From the cell containing the given text, extract its center point as (x, y) coordinate. 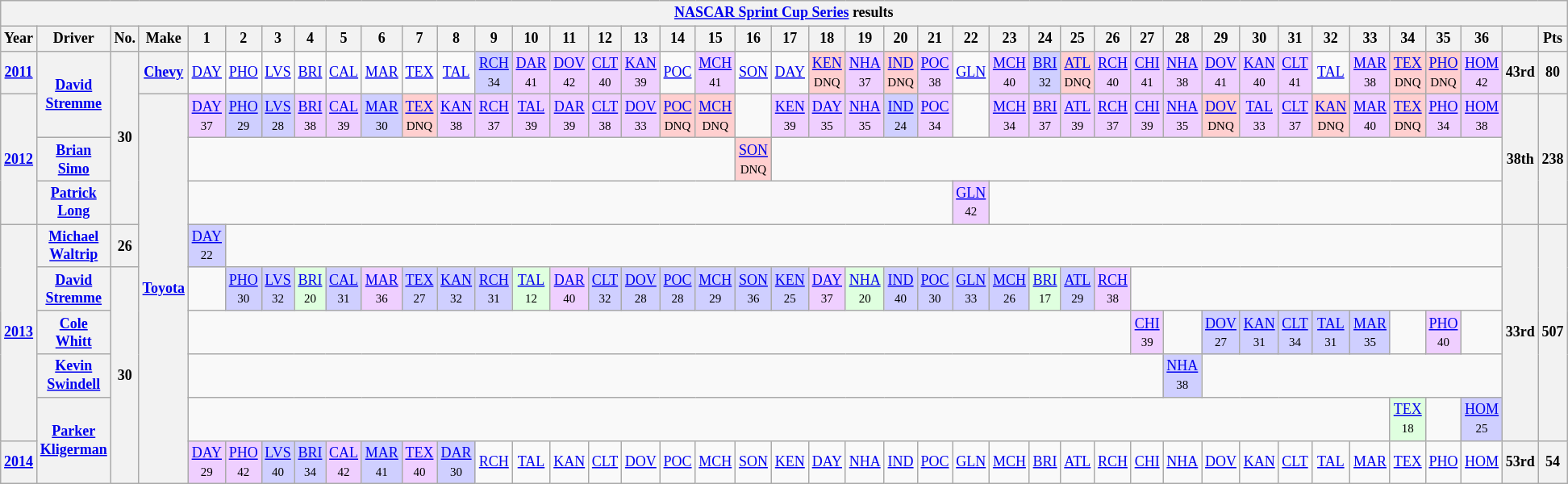
ATLDNQ (1078, 73)
19 (865, 39)
ATL39 (1078, 116)
PHO40 (1444, 332)
DOV42 (569, 73)
Year (19, 39)
2013 (19, 332)
12 (605, 39)
HOM42 (1483, 73)
HOM25 (1483, 419)
Chevy (163, 73)
Toyota (163, 289)
25 (1078, 39)
MAR41 (382, 462)
32 (1331, 39)
28 (1182, 39)
CAL31 (344, 289)
NHA20 (865, 289)
TAL39 (531, 116)
Make (163, 39)
ATL (1078, 462)
CLT38 (605, 116)
DAR40 (569, 289)
LVS28 (277, 116)
KAN31 (1259, 332)
2014 (19, 462)
31 (1295, 39)
MAR30 (382, 116)
24 (1045, 39)
507 (1553, 332)
DAR30 (457, 462)
DOVDNQ (1221, 116)
LVS (277, 73)
LVS40 (277, 462)
43rd (1520, 73)
TEX40 (419, 462)
DAR41 (531, 73)
KANDNQ (1331, 116)
RCH31 (494, 289)
20 (900, 39)
13 (641, 39)
MAR36 (382, 289)
MCH34 (1010, 116)
CAL42 (344, 462)
MAR40 (1370, 116)
GLN33 (971, 289)
22 (971, 39)
CAL (344, 73)
TAL31 (1331, 332)
KAN38 (457, 116)
BRI38 (310, 116)
SON36 (753, 289)
8 (457, 39)
No. (124, 39)
BRI32 (1045, 73)
ATL29 (1078, 289)
RCH34 (494, 73)
SONDNQ (753, 159)
34 (1407, 39)
2012 (19, 160)
MAR38 (1370, 73)
DAY22 (206, 246)
MCH41 (715, 73)
MAR35 (1370, 332)
18 (827, 39)
27 (1147, 39)
MCHDNQ (715, 116)
Michael Waltrip (73, 246)
POC34 (935, 116)
7 (419, 39)
CLT41 (1295, 73)
IND40 (900, 289)
RCH40 (1113, 73)
54 (1553, 462)
MCH29 (715, 289)
17 (790, 39)
9 (494, 39)
TEX18 (1407, 419)
53rd (1520, 462)
DOV27 (1221, 332)
35 (1444, 39)
PHODNQ (1444, 73)
DOV41 (1221, 73)
16 (753, 39)
POC38 (935, 73)
CHI41 (1147, 73)
DOV33 (641, 116)
LVS32 (277, 289)
10 (531, 39)
CLT34 (1295, 332)
15 (715, 39)
PHO29 (244, 116)
BRI20 (310, 289)
3 (277, 39)
38th (1520, 160)
IND (900, 462)
11 (569, 39)
33 (1370, 39)
Parker Kligerman (73, 440)
DOV28 (641, 289)
Brian Simo (73, 159)
238 (1553, 160)
CLT40 (605, 73)
BRI17 (1045, 289)
DAY35 (827, 116)
PHO30 (244, 289)
MCH26 (1010, 289)
PHO34 (1444, 116)
CAL39 (344, 116)
Kevin Swindell (73, 376)
POC30 (935, 289)
KAN32 (457, 289)
TAL12 (531, 289)
KEN25 (790, 289)
2011 (19, 73)
BRI37 (1045, 116)
IND24 (900, 116)
CHI (1147, 462)
DAR39 (569, 116)
KENDNQ (827, 73)
KEN39 (790, 116)
Driver (73, 39)
NHA37 (865, 73)
21 (935, 39)
POC28 (678, 289)
4 (310, 39)
INDDNQ (900, 73)
23 (1010, 39)
GLN42 (971, 202)
BRI34 (310, 462)
TEX27 (419, 289)
TAL33 (1259, 116)
Patrick Long (73, 202)
1 (206, 39)
MCH40 (1010, 73)
KEN (790, 462)
NASCAR Sprint Cup Series results (784, 13)
Pts (1553, 39)
5 (344, 39)
CLT32 (605, 289)
CLT37 (1295, 116)
29 (1221, 39)
PHO42 (244, 462)
14 (678, 39)
80 (1553, 73)
KAN39 (641, 73)
KAN40 (1259, 73)
RCH38 (1113, 289)
36 (1483, 39)
HOM (1483, 462)
POCDNQ (678, 116)
HOM38 (1483, 116)
6 (382, 39)
Cole Whitt (73, 332)
2 (244, 39)
DAY29 (206, 462)
33rd (1520, 332)
